For the text-containing cell, return its midpoint in (X, Y) coordinate format. 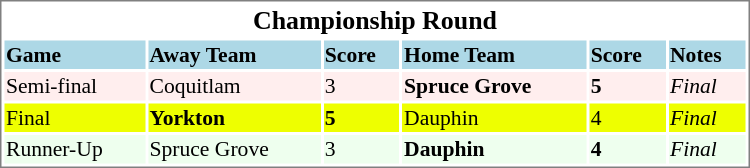
Notes (708, 54)
Home Team (495, 54)
Away Team (234, 54)
Coquitlam (234, 86)
Semi-final (74, 86)
Runner-Up (74, 149)
Game (74, 54)
Championship Round (374, 20)
Yorkton (234, 118)
